From the cell containing the given text, extract its center point as [X, Y] coordinate. 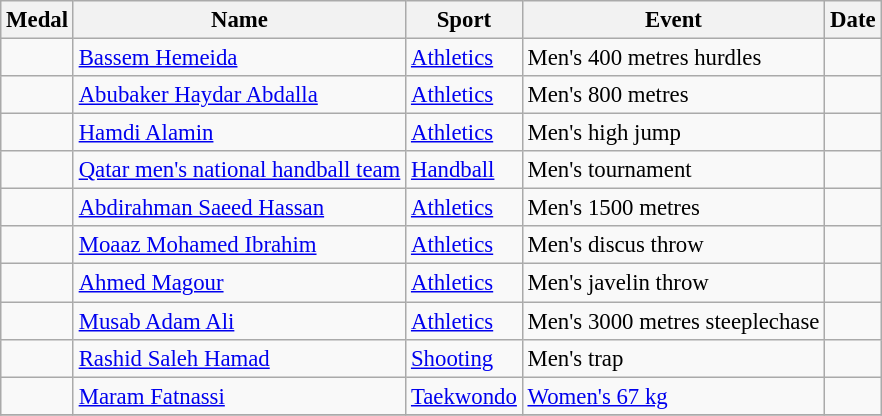
Event [674, 20]
Date [853, 20]
Men's 400 metres hurdles [674, 58]
Taekwondo [464, 396]
Ahmed Magour [239, 283]
Men's discus throw [674, 245]
Men's high jump [674, 133]
Men's 800 metres [674, 95]
Hamdi Alamin [239, 133]
Men's 1500 metres [674, 208]
Men's 3000 metres steeplechase [674, 321]
Abubaker Haydar Abdalla [239, 95]
Abdirahman Saeed Hassan [239, 208]
Medal [38, 20]
Handball [464, 170]
Women's 67 kg [674, 396]
Musab Adam Ali [239, 321]
Bassem Hemeida [239, 58]
Men's javelin throw [674, 283]
Qatar men's national handball team [239, 170]
Maram Fatnassi [239, 396]
Men's tournament [674, 170]
Sport [464, 20]
Moaaz Mohamed Ibrahim [239, 245]
Men's trap [674, 358]
Shooting [464, 358]
Rashid Saleh Hamad [239, 358]
Name [239, 20]
